Pinpoint the cell where the given text exists, returning its [x, y] midpoint coordinate. 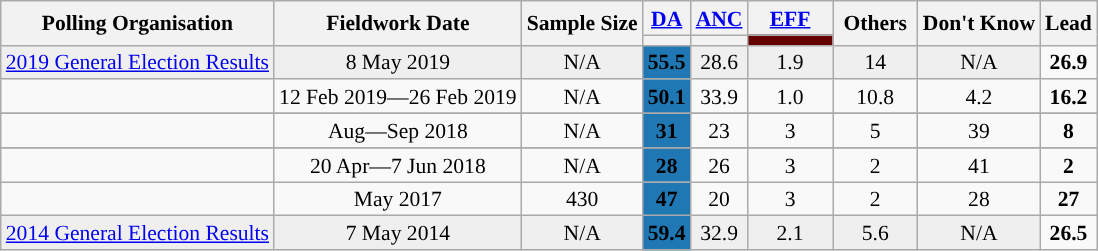
33.9 [720, 97]
31 [667, 131]
41 [979, 165]
Don't Know [979, 23]
59.4 [667, 233]
8 [1068, 131]
ANC [720, 18]
20 [720, 199]
DA [667, 18]
5.6 [876, 233]
26.5 [1068, 233]
May 2017 [398, 199]
4.2 [979, 97]
47 [667, 199]
2019 General Election Results [138, 62]
2.1 [790, 233]
1.9 [790, 62]
14 [876, 62]
Sample Size [582, 23]
16.2 [1068, 97]
32.9 [720, 233]
50.1 [667, 97]
8 May 2019 [398, 62]
5 [876, 131]
Others [876, 23]
23 [720, 131]
10.8 [876, 97]
55.5 [667, 62]
430 [582, 199]
12 Feb 2019—26 Feb 2019 [398, 97]
Aug—Sep 2018 [398, 131]
20 Apr—7 Jun 2018 [398, 165]
Lead [1068, 23]
27 [1068, 199]
26 [720, 165]
Fieldwork Date [398, 23]
7 May 2014 [398, 233]
39 [979, 131]
26.9 [1068, 62]
1.0 [790, 97]
EFF [790, 18]
28.6 [720, 62]
Polling Organisation [138, 23]
2014 General Election Results [138, 233]
